Identify which cell holds the provided text, then report its [X, Y] central coordinate. 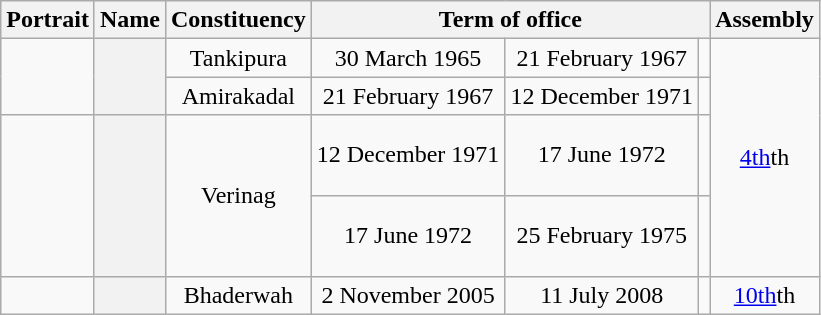
2 November 2005 [408, 295]
Term of office [510, 20]
Amirakadal [238, 96]
11 July 2008 [602, 295]
Constituency [238, 20]
Verinag [238, 196]
Assembly [765, 20]
10thth [765, 295]
4thth [765, 158]
Bhaderwah [238, 295]
30 March 1965 [408, 58]
Name [130, 20]
Tankipura [238, 58]
Portrait [48, 20]
25 February 1975 [602, 236]
